Pinpoint the cell where the given text exists, returning its (x, y) midpoint coordinate. 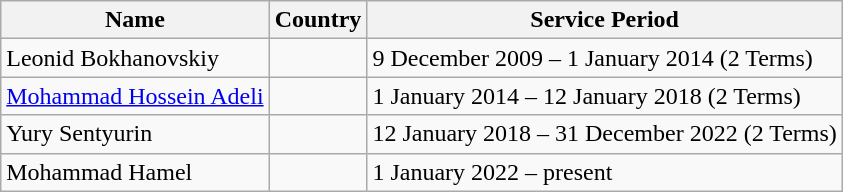
Mohammad Hossein Adeli (135, 96)
1 January 2014 – 12 January 2018 (2 Terms) (605, 96)
Mohammad Hamel (135, 172)
9 December 2009 – 1 January 2014 (2 Terms) (605, 58)
1 January 2022 – present (605, 172)
Service Period (605, 20)
Leonid Bokhanovskiy (135, 58)
Yury Sentyurin (135, 134)
12 January 2018 – 31 December 2022 (2 Terms) (605, 134)
Name (135, 20)
Country (318, 20)
